Output the (x, y) coordinate of the center of the cell containing the given text.  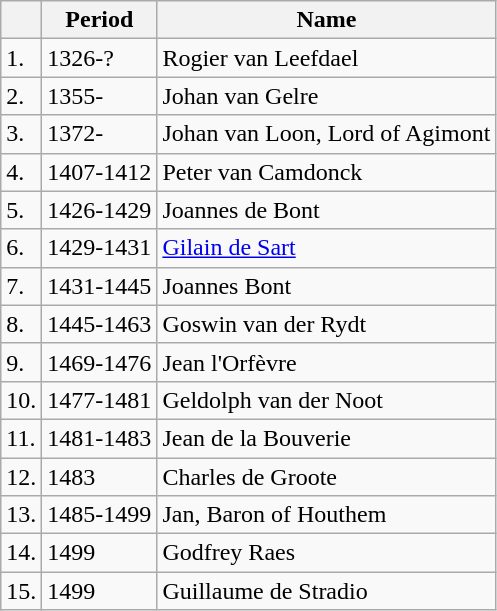
10. (22, 400)
Name (326, 20)
1481-1483 (100, 438)
14. (22, 553)
Johan van Loon, Lord of Agimont (326, 134)
4. (22, 172)
Geldolph van der Noot (326, 400)
Rogier van Leefdael (326, 58)
3. (22, 134)
Gilain de Sart (326, 248)
1445-1463 (100, 324)
Jan, Baron of Houthem (326, 515)
5. (22, 210)
Period (100, 20)
1469-1476 (100, 362)
11. (22, 438)
7. (22, 286)
1355- (100, 96)
Charles de Groote (326, 477)
Goswin van der Rydt (326, 324)
1485-1499 (100, 515)
1483 (100, 477)
Jean de la Bouverie (326, 438)
1407-1412 (100, 172)
2. (22, 96)
13. (22, 515)
1431-1445 (100, 286)
1477-1481 (100, 400)
9. (22, 362)
1372- (100, 134)
8. (22, 324)
6. (22, 248)
Johan van Gelre (326, 96)
Godfrey Raes (326, 553)
Guillaume de Stradio (326, 591)
1429-1431 (100, 248)
Peter van Camdonck (326, 172)
Jean l'Orfèvre (326, 362)
1326-? (100, 58)
1426-1429 (100, 210)
12. (22, 477)
15. (22, 591)
Joannes Bont (326, 286)
Joannes de Bont (326, 210)
1. (22, 58)
